Locate the cell with the specified text and output its [X, Y] center coordinate. 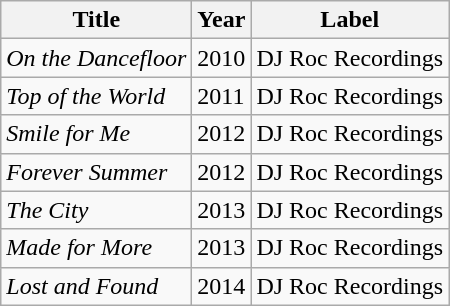
Made for More [96, 248]
Smile for Me [96, 134]
The City [96, 210]
Forever Summer [96, 172]
Label [350, 20]
Lost and Found [96, 286]
2011 [222, 96]
2010 [222, 58]
Top of the World [96, 96]
On the Dancefloor [96, 58]
Year [222, 20]
2014 [222, 286]
Title [96, 20]
